Pinpoint the cell where the given text exists, returning its [X, Y] midpoint coordinate. 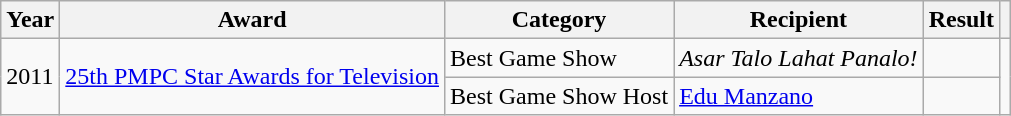
Asar Talo Lahat Panalo! [799, 58]
Best Game Show Host [560, 96]
Best Game Show [560, 58]
Award [252, 20]
Result [961, 20]
25th PMPC Star Awards for Television [252, 77]
2011 [30, 77]
Recipient [799, 20]
Edu Manzano [799, 96]
Category [560, 20]
Year [30, 20]
